Extract the [X, Y] coordinate from the center of the cell holding the provided text.  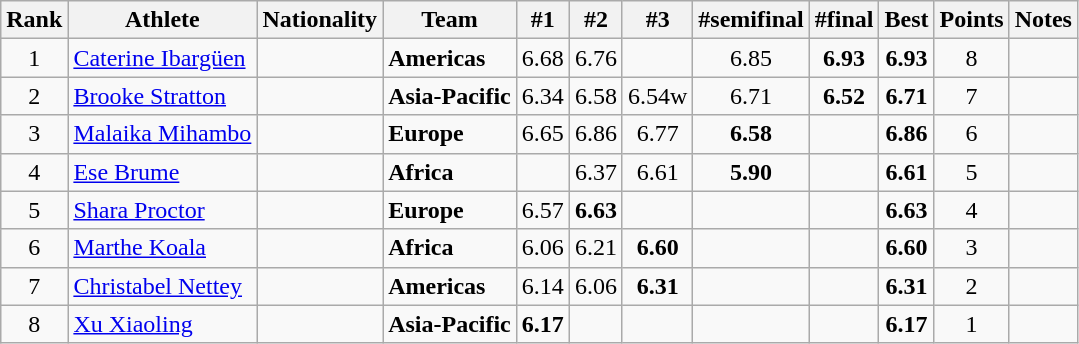
6.65 [542, 134]
Malaika Mihambo [162, 134]
Caterine Ibargüen [162, 58]
6.21 [596, 248]
#final [844, 20]
Christabel Nettey [162, 286]
Marthe Koala [162, 248]
Brooke Stratton [162, 96]
Shara Proctor [162, 210]
Nationality [320, 20]
#2 [596, 20]
#1 [542, 20]
Best [906, 20]
Ese Brume [162, 172]
6.77 [657, 134]
6.68 [542, 58]
Team [450, 20]
6.34 [542, 96]
6.54w [657, 96]
#3 [657, 20]
Athlete [162, 20]
6.57 [542, 210]
6.14 [542, 286]
#semifinal [751, 20]
6.52 [844, 96]
6.37 [596, 172]
Rank [34, 20]
Notes [1043, 20]
6.85 [751, 58]
Xu Xiaoling [162, 324]
6.76 [596, 58]
Points [972, 20]
5.90 [751, 172]
